Output the [X, Y] coordinate of the center of the cell containing the given text.  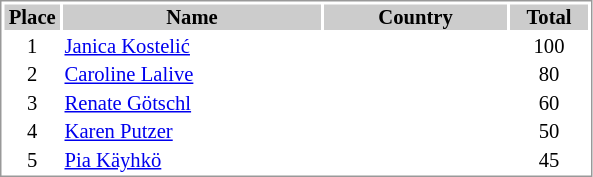
Renate Götschl [192, 103]
4 [32, 131]
5 [32, 160]
3 [32, 103]
50 [549, 131]
Total [549, 17]
Janica Kostelić [192, 46]
Caroline Lalive [192, 75]
2 [32, 75]
Pia Käyhkö [192, 160]
60 [549, 103]
80 [549, 75]
Karen Putzer [192, 131]
Country [416, 17]
45 [549, 160]
Name [192, 17]
1 [32, 46]
100 [549, 46]
Place [32, 17]
